Detect which cell encompasses the target text, then output its [X, Y] center coordinate. 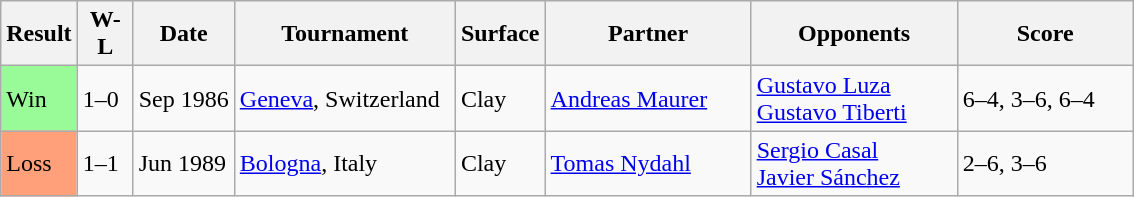
Sergio Casal Javier Sánchez [854, 164]
Jun 1989 [184, 164]
Sep 1986 [184, 98]
Score [1045, 34]
2–6, 3–6 [1045, 164]
Partner [648, 34]
Date [184, 34]
Win [39, 98]
1–1 [105, 164]
1–0 [105, 98]
6–4, 3–6, 6–4 [1045, 98]
W-L [105, 34]
Loss [39, 164]
Tomas Nydahl [648, 164]
Andreas Maurer [648, 98]
Gustavo Luza Gustavo Tiberti [854, 98]
Bologna, Italy [344, 164]
Surface [500, 34]
Result [39, 34]
Geneva, Switzerland [344, 98]
Tournament [344, 34]
Opponents [854, 34]
